From the cell containing the given text, extract its center point as (X, Y) coordinate. 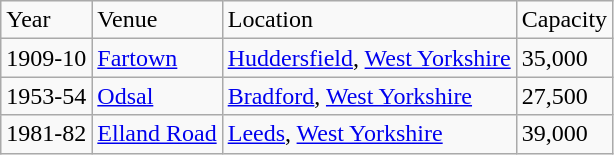
1909-10 (46, 58)
1981-82 (46, 134)
Bradford, West Yorkshire (369, 96)
Venue (157, 20)
Odsal (157, 96)
Year (46, 20)
Fartown (157, 58)
39,000 (564, 134)
27,500 (564, 96)
Location (369, 20)
Elland Road (157, 134)
Huddersfield, West Yorkshire (369, 58)
Leeds, West Yorkshire (369, 134)
Capacity (564, 20)
1953-54 (46, 96)
35,000 (564, 58)
